Provide the [X, Y] coordinate of the cell's center where the given text is located.  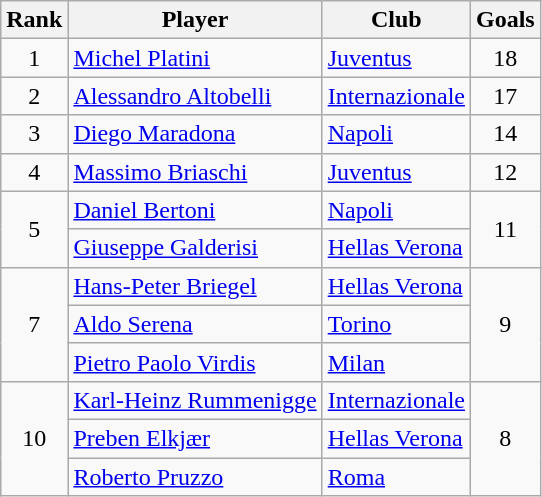
Diego Maradona [195, 134]
Aldo Serena [195, 324]
8 [505, 438]
5 [34, 229]
11 [505, 229]
1 [34, 58]
9 [505, 324]
Michel Platini [195, 58]
Goals [505, 20]
Preben Elkjær [195, 438]
Roberto Pruzzo [195, 477]
3 [34, 134]
Rank [34, 20]
17 [505, 96]
7 [34, 324]
4 [34, 172]
Alessandro Altobelli [195, 96]
Club [396, 20]
Milan [396, 362]
Hans-Peter Briegel [195, 286]
14 [505, 134]
Player [195, 20]
Pietro Paolo Virdis [195, 362]
Daniel Bertoni [195, 210]
Torino [396, 324]
10 [34, 438]
12 [505, 172]
2 [34, 96]
18 [505, 58]
Roma [396, 477]
Giuseppe Galderisi [195, 248]
Karl-Heinz Rummenigge [195, 400]
Massimo Briaschi [195, 172]
